For the text-containing cell, return its midpoint in [x, y] coordinate format. 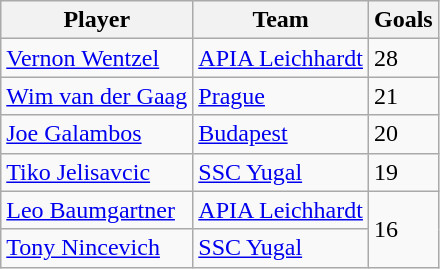
Player [97, 20]
Goals [403, 20]
Joe Galambos [97, 134]
Budapest [281, 134]
19 [403, 172]
Vernon Wentzel [97, 58]
Prague [281, 96]
21 [403, 96]
Tony Nincevich [97, 248]
Team [281, 20]
Tiko Jelisavcic [97, 172]
20 [403, 134]
16 [403, 229]
28 [403, 58]
Wim van der Gaag [97, 96]
Leo Baumgartner [97, 210]
